Find where the given text appears and provide that cell's center as (X, Y) coordinate. 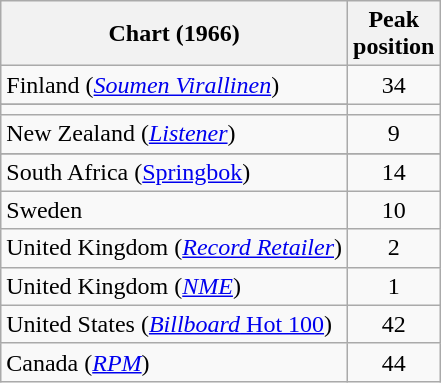
Peakposition (394, 34)
United Kingdom (Record Retailer) (174, 248)
United States (Billboard Hot 100) (174, 324)
10 (394, 210)
9 (394, 134)
42 (394, 324)
1 (394, 286)
2 (394, 248)
44 (394, 362)
New Zealand (Listener) (174, 134)
14 (394, 172)
Sweden (174, 210)
South Africa (Springbok) (174, 172)
34 (394, 85)
Canada (RPM) (174, 362)
Finland (Soumen Virallinen) (174, 85)
Chart (1966) (174, 34)
United Kingdom (NME) (174, 286)
